Determine the (x, y) coordinate at the center of the cell enclosing the given text.  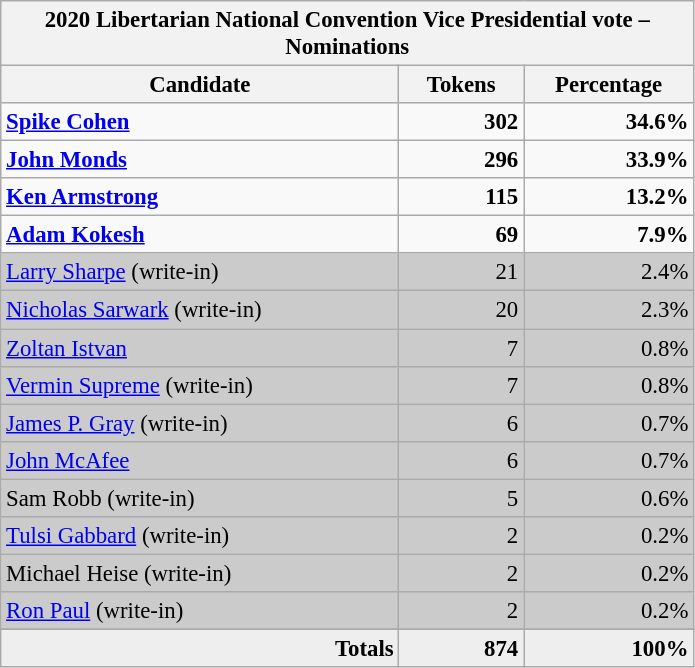
Tokens (462, 85)
Larry Sharpe (write-in) (200, 273)
Totals (200, 648)
2020 Libertarian National Convention Vice Presidential vote – Nominations (348, 34)
Candidate (200, 85)
Zoltan Istvan (200, 348)
Sam Robb (write-in) (200, 498)
7.9% (609, 235)
John Monds (200, 160)
115 (462, 197)
20 (462, 310)
33.9% (609, 160)
Vermin Supreme (write-in) (200, 385)
21 (462, 273)
2.4% (609, 273)
John McAfee (200, 460)
5 (462, 498)
Ken Armstrong (200, 197)
34.6% (609, 122)
Tulsi Gabbard (write-in) (200, 536)
Ron Paul (write-in) (200, 611)
302 (462, 122)
0.6% (609, 498)
874 (462, 648)
Adam Kokesh (200, 235)
Nicholas Sarwark (write-in) (200, 310)
Michael Heise (write-in) (200, 573)
Percentage (609, 85)
100% (609, 648)
69 (462, 235)
13.2% (609, 197)
Spike Cohen (200, 122)
296 (462, 160)
2.3% (609, 310)
James P. Gray (write-in) (200, 423)
